Identify which cell holds the provided text, then report its [X, Y] central coordinate. 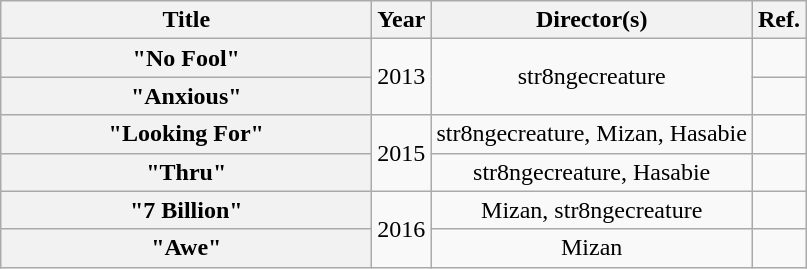
str8ngecreature, Mizan, Hasabie [592, 134]
"Anxious" [186, 96]
Mizan [592, 248]
Title [186, 20]
2016 [402, 229]
2013 [402, 77]
Mizan, str8ngecreature [592, 210]
"Thru" [186, 172]
"Awe" [186, 248]
Director(s) [592, 20]
"No Fool" [186, 58]
"7 Billion" [186, 210]
str8ngecreature [592, 77]
Year [402, 20]
2015 [402, 153]
"Looking For" [186, 134]
str8ngecreature, Hasabie [592, 172]
Ref. [778, 20]
